Determine the (x, y) coordinate at the center of the cell enclosing the given text.  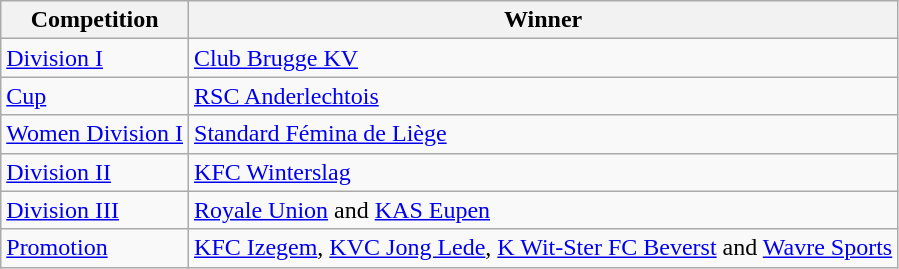
Competition (95, 20)
RSC Anderlechtois (544, 96)
Division II (95, 172)
Promotion (95, 248)
KFC Izegem, KVC Jong Lede, K Wit-Ster FC Beverst and Wavre Sports (544, 248)
Women Division I (95, 134)
Standard Fémina de Liège (544, 134)
Royale Union and KAS Eupen (544, 210)
Division III (95, 210)
Division I (95, 58)
Club Brugge KV (544, 58)
Winner (544, 20)
KFC Winterslag (544, 172)
Cup (95, 96)
